Determine the (x, y) coordinate at the center of the cell enclosing the given text.  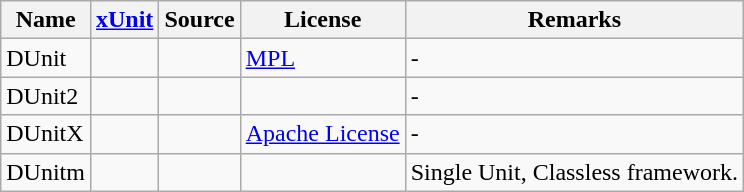
DUnitm (46, 172)
DUnitX (46, 134)
License (322, 20)
Name (46, 20)
MPL (322, 58)
Source (200, 20)
xUnit (124, 20)
Remarks (574, 20)
DUnit2 (46, 96)
Apache License (322, 134)
Single Unit, Classless framework. (574, 172)
DUnit (46, 58)
